Capture the cell that displays the provided text and extract its (X, Y) central coordinate. 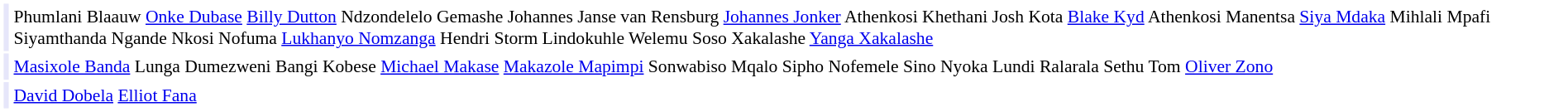
David Dobela Elliot Fana (788, 95)
